Output the [X, Y] coordinate of the center of the cell containing the given text.  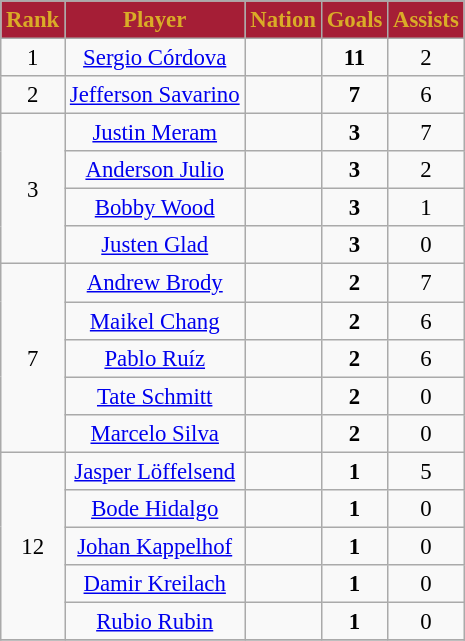
Marcelo Silva [155, 433]
Jefferson Savarino [155, 95]
Jasper Löffelsend [155, 471]
12 [33, 546]
Bode Hidalgo [155, 509]
Pablo Ruíz [155, 358]
Rank [33, 20]
5 [426, 471]
Nation [283, 20]
Damir Kreilach [155, 584]
Sergio Córdova [155, 58]
Maikel Chang [155, 321]
Johan Kappelhof [155, 546]
Assists [426, 20]
11 [354, 58]
Goals [354, 20]
Justen Glad [155, 245]
Rubio Rubin [155, 621]
Anderson Julio [155, 170]
Tate Schmitt [155, 396]
Bobby Wood [155, 208]
Player [155, 20]
Andrew Brody [155, 283]
Justin Meram [155, 133]
